Locate the cell with the specified text and output its (X, Y) center coordinate. 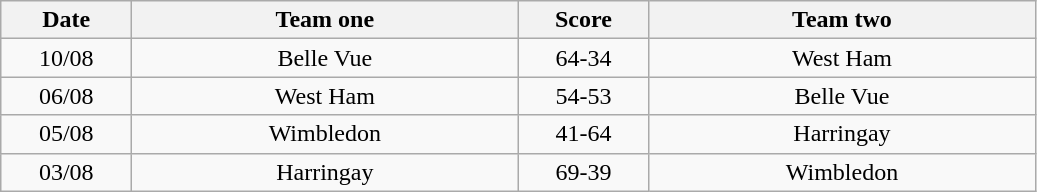
Date (66, 20)
Team two (842, 20)
41-64 (584, 134)
Score (584, 20)
64-34 (584, 58)
06/08 (66, 96)
05/08 (66, 134)
10/08 (66, 58)
03/08 (66, 172)
Team one (325, 20)
69-39 (584, 172)
54-53 (584, 96)
